Provide the (X, Y) coordinate of the cell's center where the given text is located.  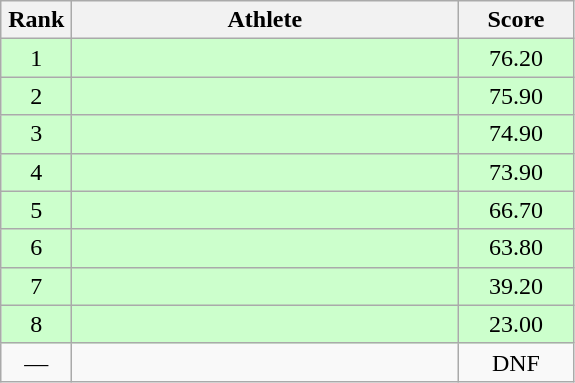
75.90 (516, 96)
39.20 (516, 286)
6 (36, 248)
Rank (36, 20)
2 (36, 96)
3 (36, 134)
66.70 (516, 210)
73.90 (516, 172)
8 (36, 324)
DNF (516, 362)
76.20 (516, 58)
23.00 (516, 324)
Athlete (265, 20)
74.90 (516, 134)
5 (36, 210)
Score (516, 20)
63.80 (516, 248)
1 (36, 58)
7 (36, 286)
— (36, 362)
4 (36, 172)
